Identify which cell holds the provided text, then report its (X, Y) central coordinate. 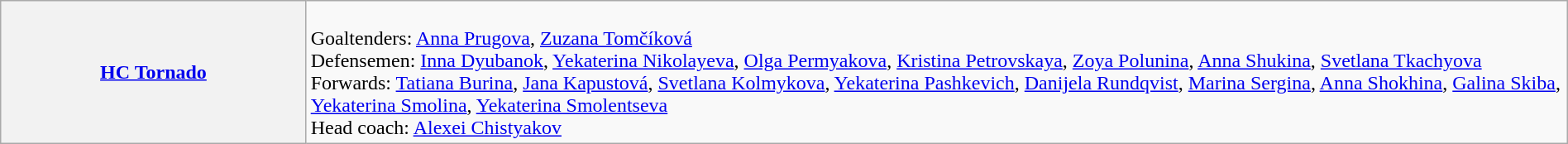
HC Tornado (154, 73)
